Output the [X, Y] coordinate of the center of the cell containing the given text.  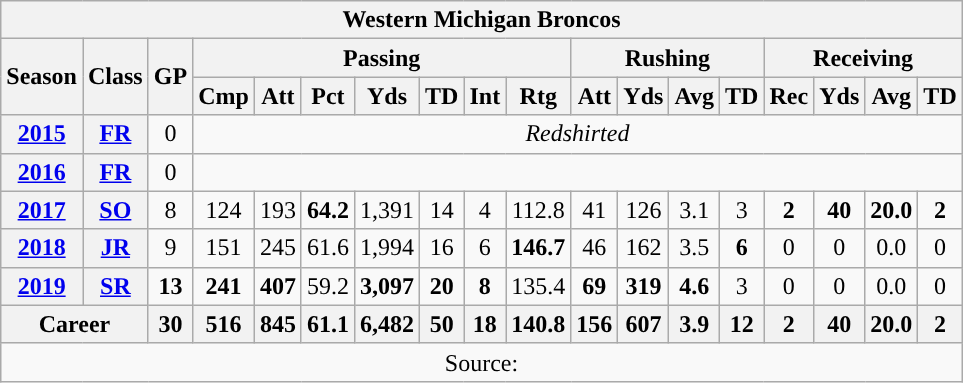
2016 [42, 172]
193 [278, 210]
41 [594, 210]
4.6 [694, 286]
845 [278, 324]
13 [170, 286]
319 [644, 286]
18 [485, 324]
30 [170, 324]
151 [224, 248]
516 [224, 324]
Western Michigan Broncos [482, 20]
Career [74, 324]
2018 [42, 248]
50 [442, 324]
9 [170, 248]
Class [115, 77]
SR [115, 286]
162 [644, 248]
59.2 [328, 286]
124 [224, 210]
JR [115, 248]
607 [644, 324]
Int [485, 96]
2019 [42, 286]
Rushing [668, 58]
146.7 [538, 248]
3.1 [694, 210]
140.8 [538, 324]
4 [485, 210]
14 [442, 210]
46 [594, 248]
Passing [382, 58]
SO [115, 210]
Cmp [224, 96]
Receiving [863, 58]
Source: [482, 362]
Redshirted [578, 134]
241 [224, 286]
2015 [42, 134]
Pct [328, 96]
1,391 [386, 210]
1,994 [386, 248]
GP [170, 77]
69 [594, 286]
Season [42, 77]
407 [278, 286]
112.8 [538, 210]
3,097 [386, 286]
16 [442, 248]
135.4 [538, 286]
3.5 [694, 248]
6,482 [386, 324]
Rtg [538, 96]
156 [594, 324]
245 [278, 248]
61.6 [328, 248]
20 [442, 286]
61.1 [328, 324]
126 [644, 210]
Rec [789, 96]
64.2 [328, 210]
3.9 [694, 324]
2017 [42, 210]
12 [742, 324]
